Locate the cell with the specified text and output its [X, Y] center coordinate. 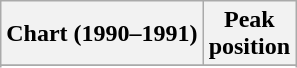
Chart (1990–1991) [102, 34]
Peakposition [249, 34]
